Return the (x, y) coordinate for the center point of the cell that contains the specified text.  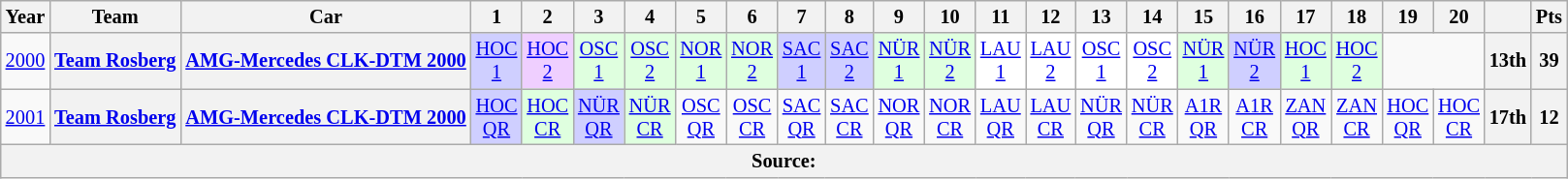
SAC1 (801, 61)
10 (950, 16)
13 (1102, 16)
A1RQR (1204, 117)
14 (1152, 16)
ZANQR (1305, 117)
NOR2 (752, 61)
7 (801, 16)
15 (1204, 16)
Year (25, 16)
NORQR (900, 117)
18 (1358, 16)
SACQR (801, 117)
OSCCR (752, 117)
20 (1458, 16)
4 (650, 16)
17 (1305, 16)
3 (599, 16)
ZANCR (1358, 117)
LAU2 (1051, 61)
19 (1408, 16)
17th (1508, 117)
1 (496, 16)
6 (752, 16)
39 (1550, 61)
2 (547, 16)
LAUCR (1051, 117)
A1RCR (1255, 117)
Pts (1550, 16)
13th (1508, 61)
2001 (25, 117)
8 (849, 16)
OSCQR (700, 117)
Source: (784, 161)
NORCR (950, 117)
Car (326, 16)
11 (1001, 16)
NOR1 (700, 61)
LAUQR (1001, 117)
5 (700, 16)
SACCR (849, 117)
Team (114, 16)
16 (1255, 16)
SAC2 (849, 61)
2000 (25, 61)
9 (900, 16)
LAU1 (1001, 61)
